Return the (X, Y) coordinate for the center point of the cell that contains the specified text.  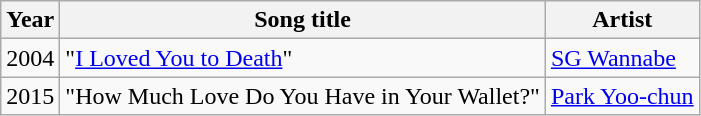
SG Wannabe (622, 58)
2015 (30, 96)
2004 (30, 58)
"I Loved You to Death" (303, 58)
Song title (303, 20)
"How Much Love Do You Have in Your Wallet?" (303, 96)
Year (30, 20)
Artist (622, 20)
Park Yoo-chun (622, 96)
